Scan for the cell matching the given text and deliver its (X, Y) coordinate at center. 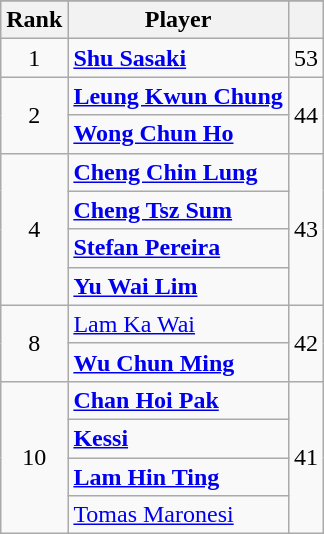
Cheng Tsz Sum (178, 210)
Leung Kwun Chung (178, 96)
10 (34, 457)
1 (34, 58)
Player (178, 20)
4 (34, 229)
42 (306, 343)
43 (306, 229)
8 (34, 343)
41 (306, 457)
Cheng Chin Lung (178, 172)
Shu Sasaki (178, 58)
44 (306, 115)
Lam Ka Wai (178, 324)
Wu Chun Ming (178, 362)
Tomas Maronesi (178, 515)
Chan Hoi Pak (178, 400)
53 (306, 58)
Kessi (178, 438)
2 (34, 115)
Yu Wai Lim (178, 286)
Lam Hin Ting (178, 477)
Stefan Pereira (178, 248)
Wong Chun Ho (178, 134)
Rank (34, 20)
